For the text-containing cell, return its midpoint in (X, Y) coordinate format. 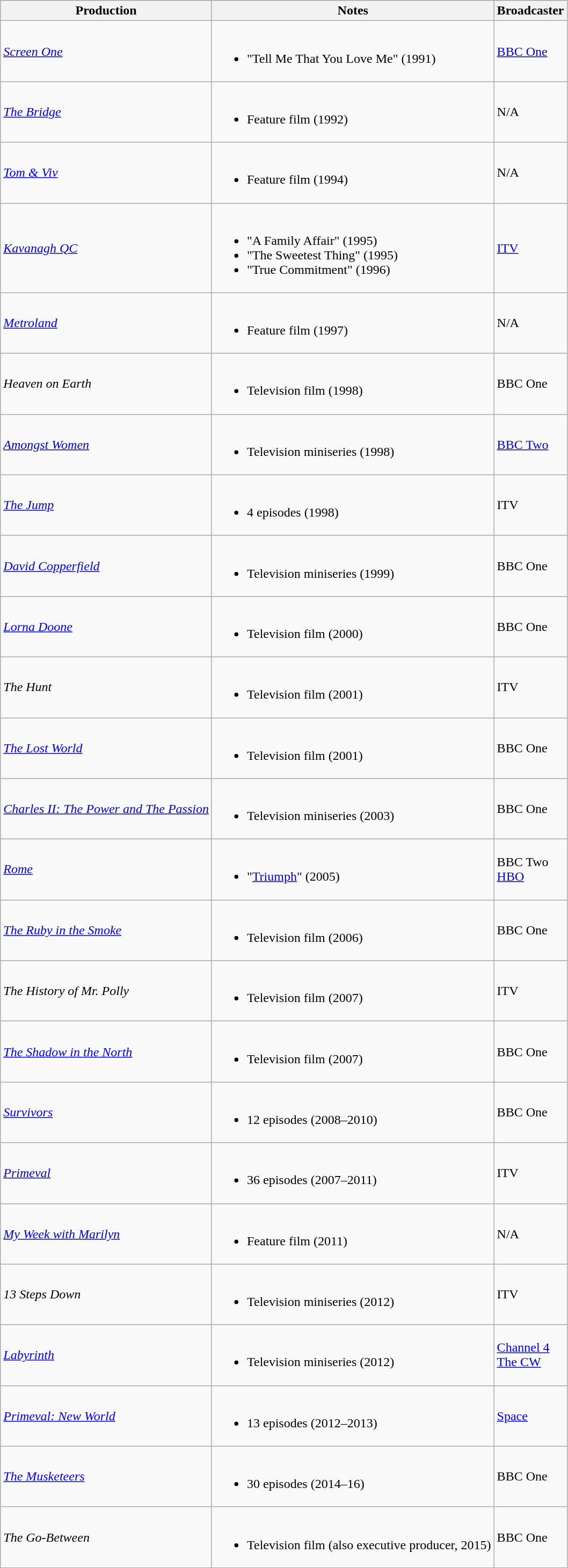
Space (530, 1415)
13 Steps Down (106, 1294)
30 episodes (2014–16) (353, 1477)
Survivors (106, 1113)
"A Family Affair" (1995)"The Sweetest Thing" (1995)"True Commitment" (1996) (353, 248)
Production (106, 11)
13 episodes (2012–2013) (353, 1415)
The Ruby in the Smoke (106, 930)
The Go-Between (106, 1537)
Charles II: The Power and The Passion (106, 809)
36 episodes (2007–2011) (353, 1173)
Primeval: New World (106, 1415)
Television miniseries (2003) (353, 809)
Metroland (106, 323)
Rome (106, 870)
The History of Mr. Polly (106, 991)
Television miniseries (1998) (353, 445)
Television miniseries (1999) (353, 566)
Feature film (1997) (353, 323)
Feature film (2011) (353, 1234)
Channel 4The CW (530, 1355)
"Tell Me That You Love Me" (1991) (353, 52)
BBC Two (530, 445)
Feature film (1994) (353, 173)
4 episodes (1998) (353, 505)
Television film (2006) (353, 930)
"Triumph" (2005) (353, 870)
Amongst Women (106, 445)
Primeval (106, 1173)
Television film (1998) (353, 383)
David Copperfield (106, 566)
The Shadow in the North (106, 1051)
Broadcaster (530, 11)
My Week with Marilyn (106, 1234)
Tom & Viv (106, 173)
BBC TwoHBO (530, 870)
Lorna Doone (106, 626)
The Lost World (106, 747)
Television film (2000) (353, 626)
The Jump (106, 505)
Notes (353, 11)
12 episodes (2008–2010) (353, 1113)
The Hunt (106, 687)
The Musketeers (106, 1477)
The Bridge (106, 112)
Screen One (106, 52)
Heaven on Earth (106, 383)
Kavanagh QC (106, 248)
Feature film (1992) (353, 112)
Television film (also executive producer, 2015) (353, 1537)
Labyrinth (106, 1355)
